Identify which cell holds the provided text, then report its [X, Y] central coordinate. 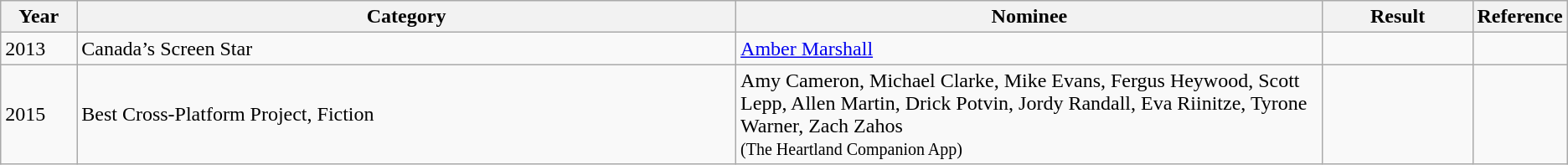
Reference [1519, 17]
Canada’s Screen Star [407, 49]
Category [407, 17]
Best Cross-Platform Project, Fiction [407, 114]
Result [1397, 17]
Nominee [1030, 17]
2015 [39, 114]
Amber Marshall [1030, 49]
Year [39, 17]
2013 [39, 49]
